Identify which cell holds the provided text, then report its (x, y) central coordinate. 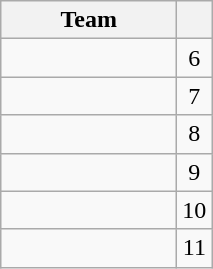
8 (194, 134)
10 (194, 210)
7 (194, 96)
6 (194, 58)
9 (194, 172)
11 (194, 248)
Team (89, 20)
